Provide the (x, y) coordinate of the cell's center where the given text is located.  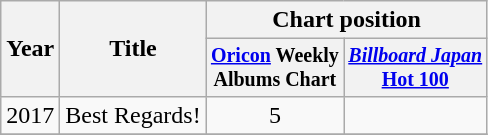
Best Regards! (133, 115)
5 (274, 115)
Oricon WeeklyAlbums Chart (274, 68)
Year (30, 49)
Billboard JapanHot 100 (416, 68)
2017 (30, 115)
Title (133, 49)
Chart position (346, 20)
